Return the (X, Y) coordinate for the center point of the cell that contains the specified text.  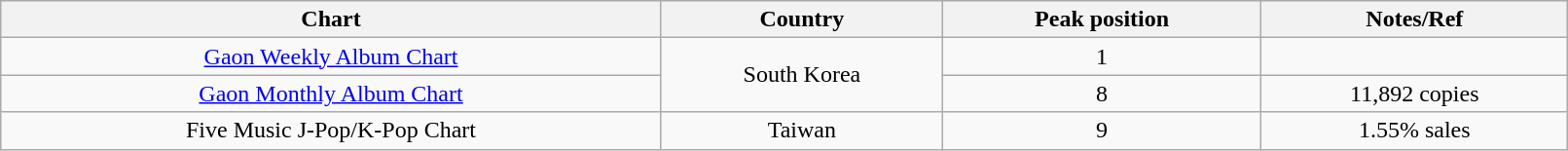
Country (802, 19)
Taiwan (802, 131)
11,892 copies (1415, 94)
1.55% sales (1415, 131)
1 (1102, 57)
8 (1102, 94)
Gaon Weekly Album Chart (331, 57)
Five Music J-Pop/K-Pop Chart (331, 131)
Notes/Ref (1415, 19)
South Korea (802, 75)
Gaon Monthly Album Chart (331, 94)
9 (1102, 131)
Peak position (1102, 19)
Chart (331, 19)
